For the text-containing cell, return its midpoint in (x, y) coordinate format. 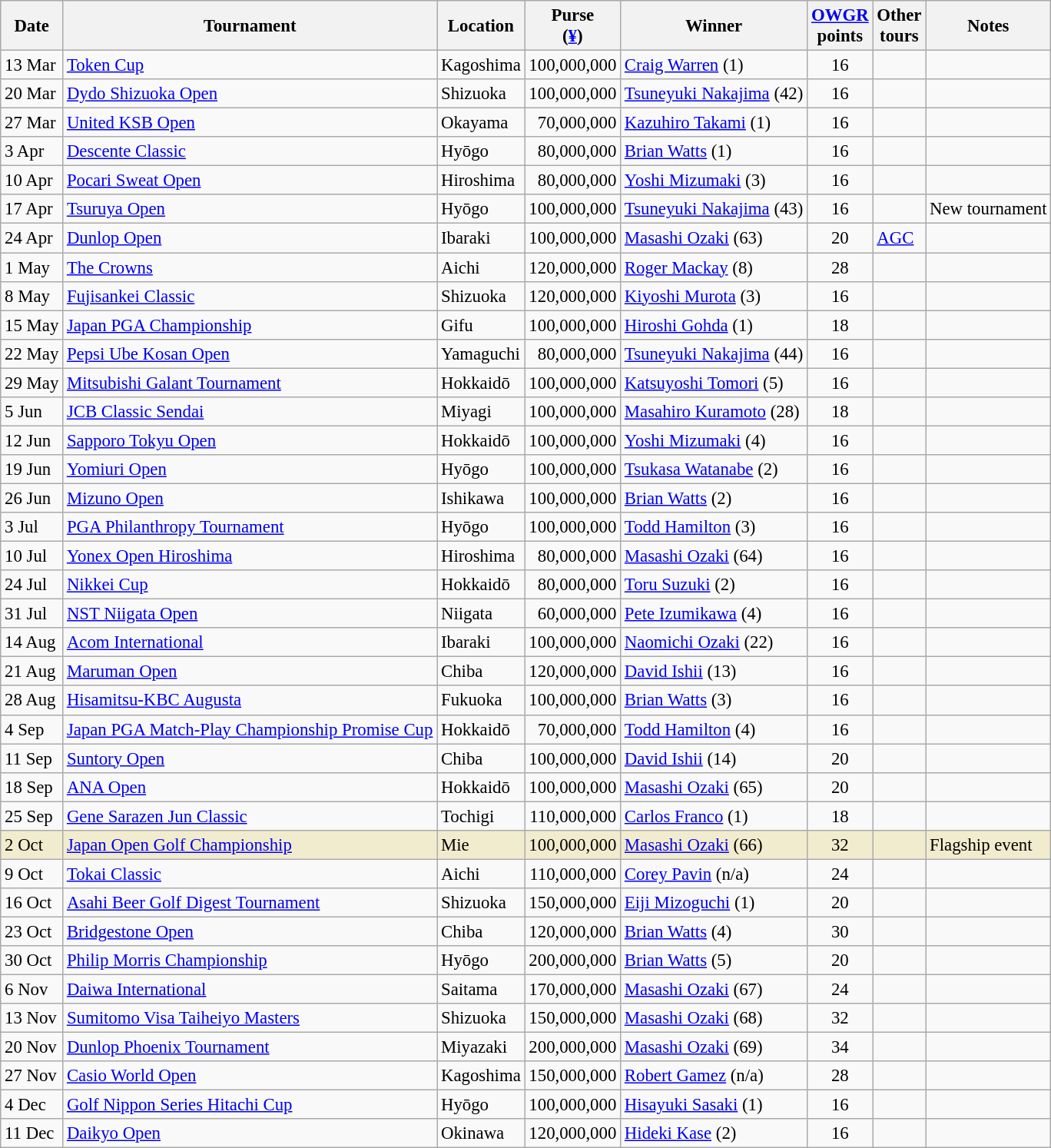
Notes (988, 26)
Maruman Open (250, 672)
20 Nov (32, 1047)
Masahiro Kuramoto (28) (714, 412)
Craig Warren (1) (714, 65)
Descente Classic (250, 151)
Mie (481, 845)
Miyagi (481, 412)
4 Sep (32, 729)
NST Niigata Open (250, 614)
Japan PGA Match-Play Championship Promise Cup (250, 729)
28 Aug (32, 701)
Tsuneyuki Nakajima (44) (714, 353)
PGA Philanthropy Tournament (250, 527)
Masashi Ozaki (67) (714, 990)
Katsuyoshi Tomori (5) (714, 383)
20 Mar (32, 94)
Brian Watts (2) (714, 498)
3 Jul (32, 527)
Hideki Kase (2) (714, 1133)
Okinawa (481, 1133)
Todd Hamilton (4) (714, 729)
Saitama (481, 990)
2 Oct (32, 845)
Dunlop Phoenix Tournament (250, 1047)
Nikkei Cup (250, 585)
10 Apr (32, 181)
Tsuneyuki Nakajima (42) (714, 94)
Fukuoka (481, 701)
Toru Suzuki (2) (714, 585)
Flagship event (988, 845)
Golf Nippon Series Hitachi Cup (250, 1105)
Tsuruya Open (250, 210)
Tournament (250, 26)
5 Jun (32, 412)
4 Dec (32, 1105)
Masashi Ozaki (66) (714, 845)
12 Jun (32, 440)
6 Nov (32, 990)
Token Cup (250, 65)
Location (481, 26)
27 Mar (32, 123)
31 Jul (32, 614)
Masashi Ozaki (69) (714, 1047)
Brian Watts (1) (714, 151)
Fujisankei Classic (250, 296)
11 Sep (32, 758)
Naomichi Ozaki (22) (714, 642)
27 Nov (32, 1076)
Yonex Open Hiroshima (250, 556)
Miyazaki (481, 1047)
8 May (32, 296)
Okayama (481, 123)
Gifu (481, 325)
Robert Gamez (n/a) (714, 1076)
Yoshi Mizumaki (4) (714, 440)
The Crowns (250, 267)
Yamaguchi (481, 353)
Brian Watts (5) (714, 961)
13 Mar (32, 65)
Kazuhiro Takami (1) (714, 123)
Hisayuki Sasaki (1) (714, 1105)
Sumitomo Visa Taiheiyo Masters (250, 1018)
OWGRpoints (840, 26)
Tsuneyuki Nakajima (43) (714, 210)
19 Jun (32, 469)
Masashi Ozaki (68) (714, 1018)
25 Sep (32, 816)
Hiroshi Gohda (1) (714, 325)
Pocari Sweat Open (250, 181)
Suntory Open (250, 758)
AGC (899, 238)
Asahi Beer Golf Digest Tournament (250, 903)
New tournament (988, 210)
11 Dec (32, 1133)
9 Oct (32, 874)
David Ishii (14) (714, 758)
17 Apr (32, 210)
Daikyo Open (250, 1133)
Eiji Mizoguchi (1) (714, 903)
3 Apr (32, 151)
JCB Classic Sendai (250, 412)
14 Aug (32, 642)
Todd Hamilton (3) (714, 527)
24 Jul (32, 585)
Yomiuri Open (250, 469)
16 Oct (32, 903)
23 Oct (32, 931)
13 Nov (32, 1018)
Pete Izumikawa (4) (714, 614)
60,000,000 (572, 614)
Carlos Franco (1) (714, 816)
Mizuno Open (250, 498)
Corey Pavin (n/a) (714, 874)
Othertours (899, 26)
United KSB Open (250, 123)
Niigata (481, 614)
Japan PGA Championship (250, 325)
29 May (32, 383)
30 Oct (32, 961)
1 May (32, 267)
Casio World Open (250, 1076)
ANA Open (250, 787)
Roger Mackay (8) (714, 267)
Tsukasa Watanabe (2) (714, 469)
Winner (714, 26)
Purse(¥) (572, 26)
18 Sep (32, 787)
Dydo Shizuoka Open (250, 94)
Date (32, 26)
Mitsubishi Galant Tournament (250, 383)
Masashi Ozaki (65) (714, 787)
Sapporo Tokyu Open (250, 440)
Masashi Ozaki (63) (714, 238)
Tokai Classic (250, 874)
170,000,000 (572, 990)
21 Aug (32, 672)
24 Apr (32, 238)
10 Jul (32, 556)
Ishikawa (481, 498)
15 May (32, 325)
Hisamitsu-KBC Augusta (250, 701)
Yoshi Mizumaki (3) (714, 181)
Brian Watts (4) (714, 931)
Philip Morris Championship (250, 961)
Acom International (250, 642)
Brian Watts (3) (714, 701)
34 (840, 1047)
Daiwa International (250, 990)
30 (840, 931)
Pepsi Ube Kosan Open (250, 353)
Masashi Ozaki (64) (714, 556)
Dunlop Open (250, 238)
26 Jun (32, 498)
Bridgestone Open (250, 931)
22 May (32, 353)
Kiyoshi Murota (3) (714, 296)
Tochigi (481, 816)
David Ishii (13) (714, 672)
Gene Sarazen Jun Classic (250, 816)
Japan Open Golf Championship (250, 845)
